Return the [X, Y] coordinate for the center point of the cell that contains the specified text.  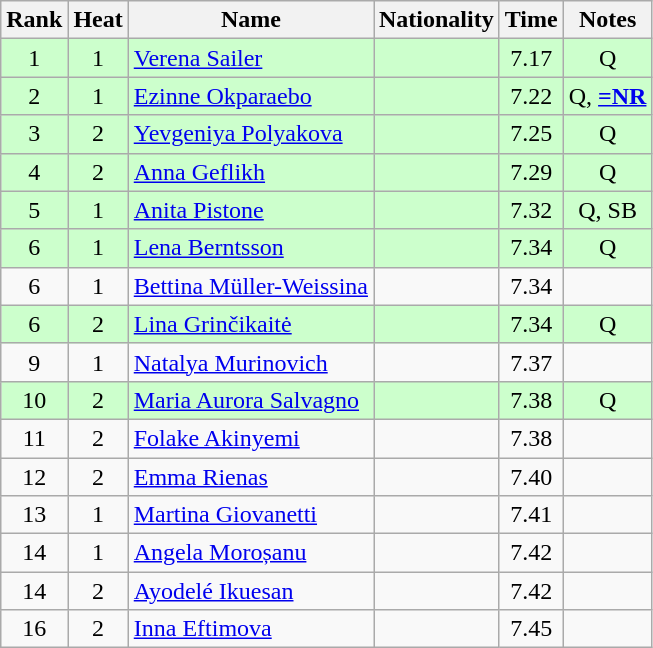
Ayodelé Ikuesan [250, 591]
7.32 [531, 210]
9 [34, 362]
Angela Moroșanu [250, 553]
5 [34, 210]
Time [531, 20]
Anna Geflikh [250, 172]
Inna Eftimova [250, 629]
7.45 [531, 629]
Q, =NR [608, 96]
7.40 [531, 477]
Name [250, 20]
16 [34, 629]
Emma Rienas [250, 477]
7.29 [531, 172]
Martina Giovanetti [250, 515]
13 [34, 515]
12 [34, 477]
7.25 [531, 134]
7.22 [531, 96]
7.17 [531, 58]
7.37 [531, 362]
Nationality [437, 20]
Ezinne Okparaebo [250, 96]
10 [34, 400]
Anita Pistone [250, 210]
Verena Sailer [250, 58]
Bettina Müller-Weissina [250, 286]
Notes [608, 20]
Lena Berntsson [250, 248]
Maria Aurora Salvagno [250, 400]
Heat [98, 20]
7.41 [531, 515]
3 [34, 134]
4 [34, 172]
Q, SB [608, 210]
Yevgeniya Polyakova [250, 134]
Natalya Murinovich [250, 362]
11 [34, 438]
Rank [34, 20]
Folake Akinyemi [250, 438]
Lina Grinčikaitė [250, 324]
